Capture the cell that displays the provided text and extract its (x, y) central coordinate. 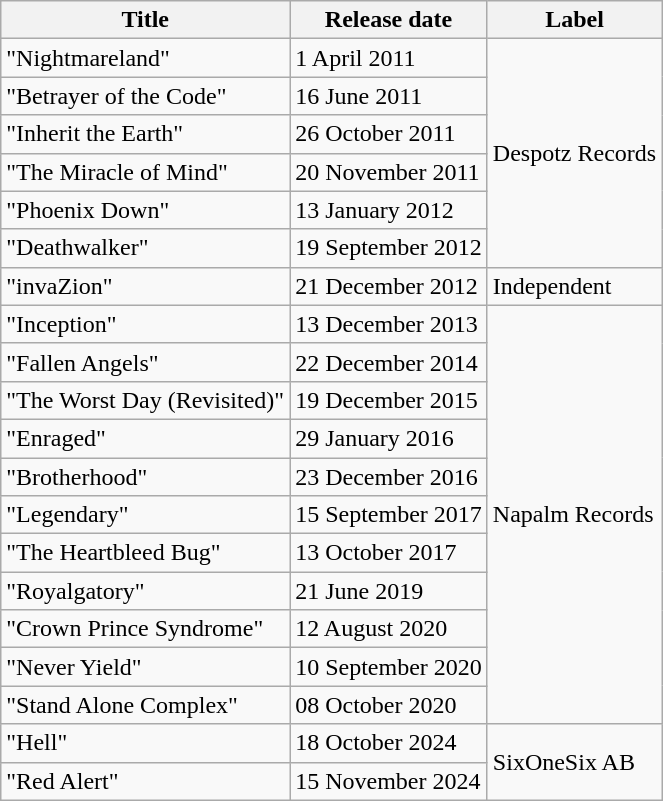
21 June 2019 (389, 591)
18 October 2024 (389, 743)
13 January 2012 (389, 210)
"The Heartbleed Bug" (146, 553)
"Hell" (146, 743)
"Inception" (146, 324)
"Fallen Angels" (146, 362)
21 December 2012 (389, 286)
"Inherit the Earth" (146, 134)
19 September 2012 (389, 248)
15 November 2024 (389, 781)
15 September 2017 (389, 515)
"Brotherhood" (146, 477)
10 September 2020 (389, 667)
"Betrayer of the Code" (146, 96)
12 August 2020 (389, 629)
Napalm Records (574, 514)
"invaZion" (146, 286)
Independent (574, 286)
19 December 2015 (389, 400)
13 October 2017 (389, 553)
"Red Alert" (146, 781)
SixOneSix AB (574, 762)
"Stand Alone Complex" (146, 705)
13 December 2013 (389, 324)
"Phoenix Down" (146, 210)
"The Miracle of Mind" (146, 172)
"Nightmareland" (146, 58)
26 October 2011 (389, 134)
"Never Yield" (146, 667)
23 December 2016 (389, 477)
08 October 2020 (389, 705)
Release date (389, 20)
Label (574, 20)
"Legendary" (146, 515)
Despotz Records (574, 153)
"Crown Prince Syndrome" (146, 629)
"Enraged" (146, 438)
"The Worst Day (Revisited)" (146, 400)
1 April 2011 (389, 58)
16 June 2011 (389, 96)
29 January 2016 (389, 438)
"Deathwalker" (146, 248)
Title (146, 20)
"Royalgatory" (146, 591)
20 November 2011 (389, 172)
22 December 2014 (389, 362)
